Pinpoint the cell where the given text exists, returning its (X, Y) midpoint coordinate. 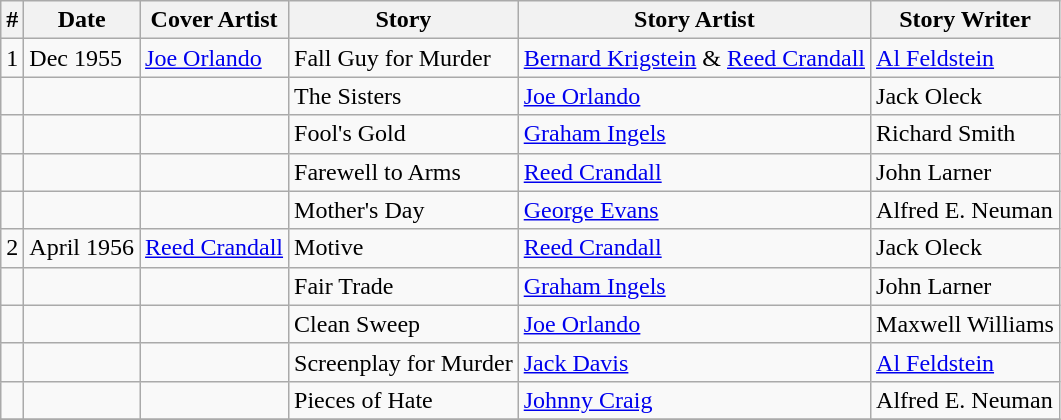
The Sisters (404, 96)
Date (82, 20)
Bernard Krigstein & Reed Crandall (694, 58)
Cover Artist (214, 20)
Story Artist (694, 20)
Fool's Gold (404, 134)
# (12, 20)
Jack Davis (694, 362)
April 1956 (82, 248)
Johnny Craig (694, 400)
Story (404, 20)
George Evans (694, 210)
Farewell to Arms (404, 172)
Dec 1955 (82, 58)
1 (12, 58)
Fall Guy for Murder (404, 58)
Story Writer (966, 20)
Maxwell Williams (966, 324)
Clean Sweep (404, 324)
Richard Smith (966, 134)
2 (12, 248)
Pieces of Hate (404, 400)
Motive (404, 248)
Fair Trade (404, 286)
Screenplay for Murder (404, 362)
Mother's Day (404, 210)
